Search for the cell housing the specified text and yield its [x, y] center coordinate. 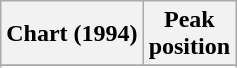
Chart (1994) [72, 34]
Peakposition [189, 34]
